Pinpoint the cell where the given text exists, returning its (X, Y) midpoint coordinate. 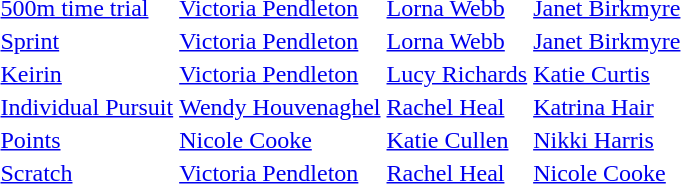
Lorna Webb (457, 41)
Wendy Houvenaghel (280, 107)
Katie Cullen (457, 140)
Lucy Richards (457, 74)
Rachel Heal (457, 107)
Nicole Cooke (280, 140)
